Capture the cell that displays the provided text and extract its [X, Y] central coordinate. 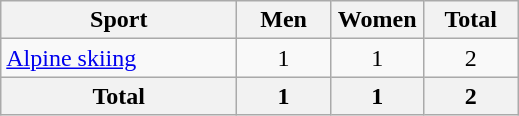
Alpine skiing [119, 58]
Women [377, 20]
Men [284, 20]
Sport [119, 20]
